Scan for the cell matching the given text and deliver its [X, Y] coordinate at center. 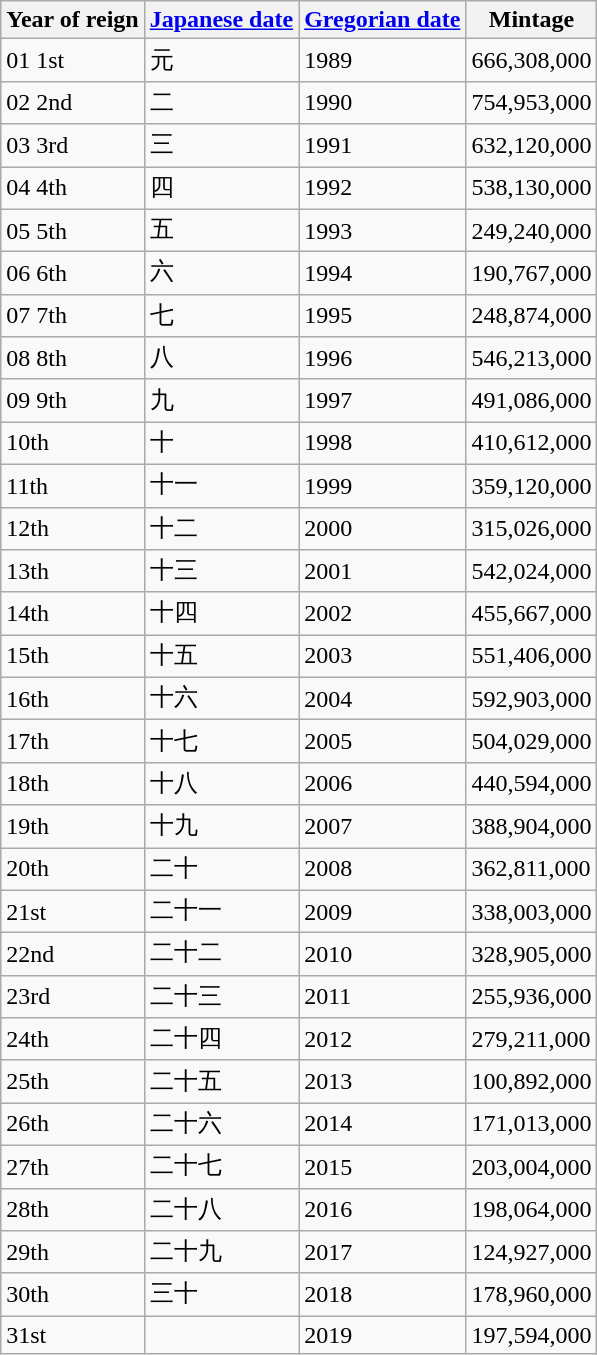
1993 [382, 230]
249,240,000 [532, 230]
十三 [221, 572]
06 6th [72, 274]
02 2nd [72, 102]
2015 [382, 1166]
十五 [221, 656]
362,811,000 [532, 870]
二十七 [221, 1166]
1995 [382, 316]
23rd [72, 996]
171,013,000 [532, 1124]
十四 [221, 614]
2008 [382, 870]
十一 [221, 486]
388,904,000 [532, 826]
2006 [382, 784]
01 1st [72, 60]
2009 [382, 912]
198,064,000 [532, 1210]
03 3rd [72, 146]
538,130,000 [532, 188]
二 [221, 102]
248,874,000 [532, 316]
Gregorian date [382, 20]
五 [221, 230]
279,211,000 [532, 1040]
491,086,000 [532, 400]
09 9th [72, 400]
16th [72, 698]
三 [221, 146]
26th [72, 1124]
11th [72, 486]
二十二 [221, 954]
178,960,000 [532, 1294]
13th [72, 572]
十六 [221, 698]
15th [72, 656]
二十八 [221, 1210]
二十一 [221, 912]
440,594,000 [532, 784]
28th [72, 1210]
08 8th [72, 358]
1990 [382, 102]
2013 [382, 1082]
21st [72, 912]
二十四 [221, 1040]
18th [72, 784]
二十 [221, 870]
1992 [382, 188]
十八 [221, 784]
19th [72, 826]
2005 [382, 742]
2003 [382, 656]
05 5th [72, 230]
十九 [221, 826]
22nd [72, 954]
七 [221, 316]
十二 [221, 528]
04 4th [72, 188]
124,927,000 [532, 1252]
Year of reign [72, 20]
14th [72, 614]
二十九 [221, 1252]
754,953,000 [532, 102]
542,024,000 [532, 572]
十 [221, 444]
1994 [382, 274]
455,667,000 [532, 614]
12th [72, 528]
2018 [382, 1294]
315,026,000 [532, 528]
二十五 [221, 1082]
2016 [382, 1210]
410,612,000 [532, 444]
1991 [382, 146]
328,905,000 [532, 954]
2011 [382, 996]
666,308,000 [532, 60]
元 [221, 60]
1998 [382, 444]
632,120,000 [532, 146]
2001 [382, 572]
1999 [382, 486]
十七 [221, 742]
二十六 [221, 1124]
359,120,000 [532, 486]
1989 [382, 60]
592,903,000 [532, 698]
2007 [382, 826]
六 [221, 274]
Mintage [532, 20]
24th [72, 1040]
2000 [382, 528]
四 [221, 188]
07 7th [72, 316]
20th [72, 870]
2014 [382, 1124]
338,003,000 [532, 912]
Japanese date [221, 20]
551,406,000 [532, 656]
30th [72, 1294]
203,004,000 [532, 1166]
三十 [221, 1294]
25th [72, 1082]
190,767,000 [532, 274]
255,936,000 [532, 996]
1997 [382, 400]
27th [72, 1166]
504,029,000 [532, 742]
2012 [382, 1040]
二十三 [221, 996]
2019 [382, 1335]
29th [72, 1252]
2010 [382, 954]
31st [72, 1335]
1996 [382, 358]
八 [221, 358]
100,892,000 [532, 1082]
17th [72, 742]
546,213,000 [532, 358]
2004 [382, 698]
九 [221, 400]
2017 [382, 1252]
197,594,000 [532, 1335]
2002 [382, 614]
10th [72, 444]
